Provide the [x, y] coordinate of the cell's center where the given text is located.  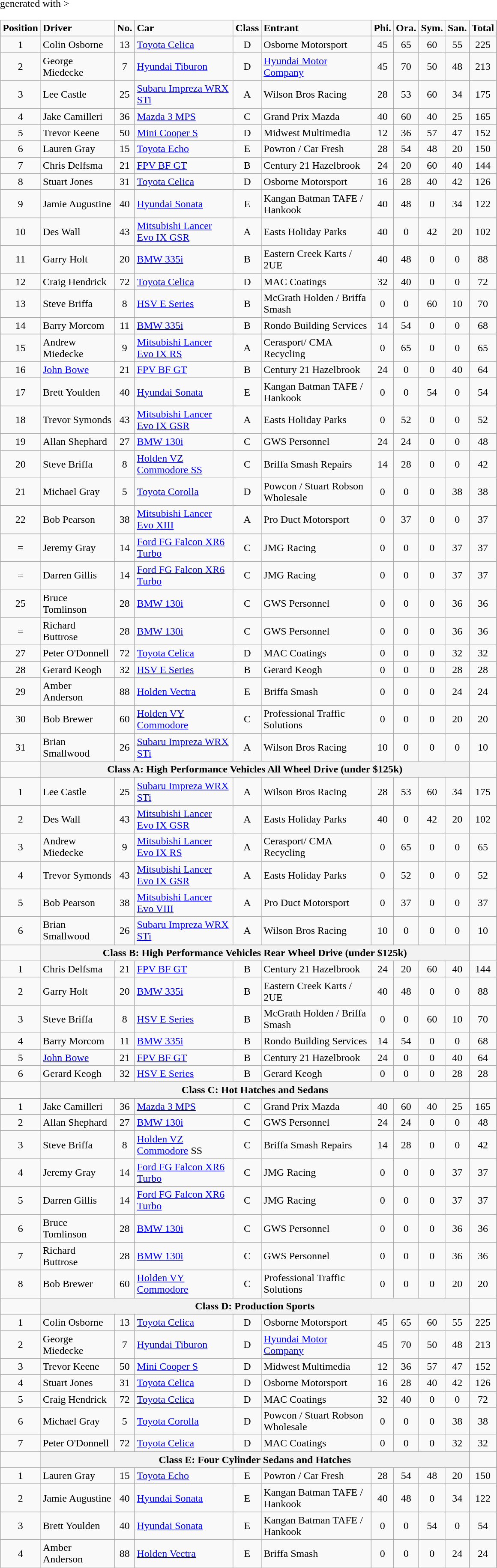
San. [457, 28]
Class B: High Performance Vehicles Rear Wheel Drive (under $125k) [254, 953]
29 [21, 692]
Position [21, 28]
Class D: Production Sports [254, 1306]
22 [21, 520]
Class A: High Performance Vehicles All Wheel Drive (under $125k) [254, 769]
Car [184, 28]
Sym. [432, 28]
19 [21, 442]
Entrant [316, 28]
Class C: Hot Hatches and Sedans [254, 1090]
Class E: Four Cylinder Sedans and Hatches [254, 1460]
Mitsubishi Lancer Evo VIII [184, 903]
Total [483, 28]
Phi. [383, 28]
30 [21, 719]
17 [21, 392]
Driver [77, 28]
Class [247, 28]
18 [21, 420]
Mitsubishi Lancer Evo XIII [184, 520]
Ora. [406, 28]
No. [125, 28]
